Identify which cell holds the provided text, then report its (X, Y) central coordinate. 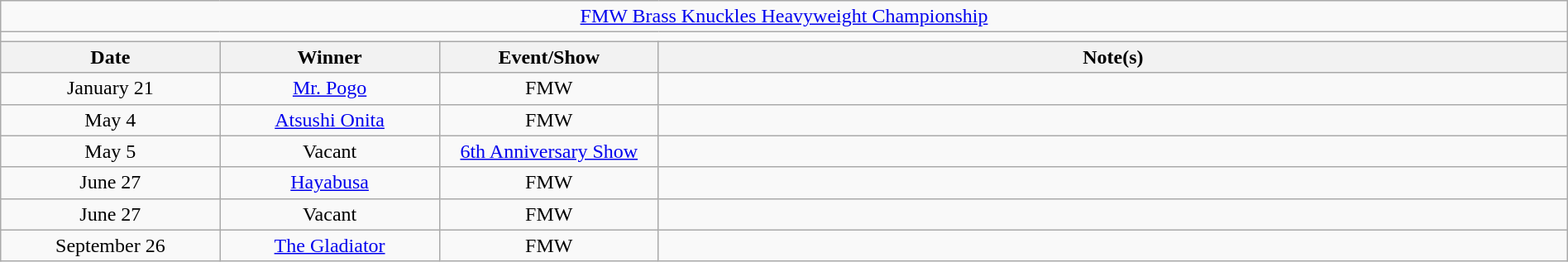
The Gladiator (329, 245)
Note(s) (1113, 57)
Atsushi Onita (329, 120)
May 5 (111, 151)
Winner (329, 57)
May 4 (111, 120)
January 21 (111, 88)
Hayabusa (329, 183)
September 26 (111, 245)
6th Anniversary Show (549, 151)
FMW Brass Knuckles Heavyweight Championship (784, 17)
Mr. Pogo (329, 88)
Event/Show (549, 57)
Date (111, 57)
